Scan for the cell matching the given text and deliver its [x, y] coordinate at center. 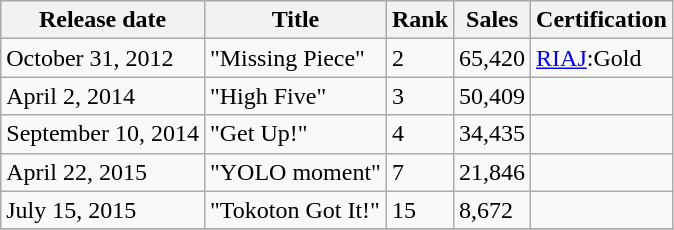
65,420 [492, 58]
September 10, 2014 [103, 134]
October 31, 2012 [103, 58]
8,672 [492, 210]
RIAJ:Gold [602, 58]
"Missing Piece" [295, 58]
Sales [492, 20]
21,846 [492, 172]
"Get Up!" [295, 134]
Rank [420, 20]
50,409 [492, 96]
Title [295, 20]
2 [420, 58]
"Tokoton Got It!" [295, 210]
4 [420, 134]
7 [420, 172]
"YOLO moment" [295, 172]
Certification [602, 20]
15 [420, 210]
April 2, 2014 [103, 96]
"High Five" [295, 96]
April 22, 2015 [103, 172]
July 15, 2015 [103, 210]
Release date [103, 20]
3 [420, 96]
34,435 [492, 134]
